Return (x, y) of the center of cell containing provided text 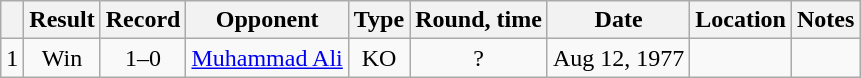
Date (618, 20)
Opponent (267, 20)
? (479, 58)
Aug 12, 1977 (618, 58)
1–0 (143, 58)
Round, time (479, 20)
Type (378, 20)
KO (378, 58)
Location (741, 20)
1 (12, 58)
Win (62, 58)
Result (62, 20)
Record (143, 20)
Muhammad Ali (267, 58)
Notes (826, 20)
